For the text-containing cell, return its midpoint in (X, Y) coordinate format. 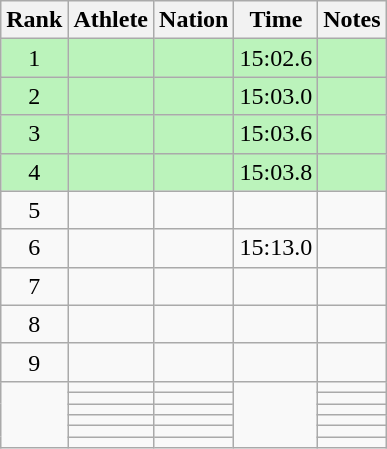
Nation (194, 20)
Notes (352, 20)
15:03.8 (276, 172)
15:03.6 (276, 134)
15:02.6 (276, 58)
Athlete (111, 20)
15:03.0 (276, 96)
7 (34, 286)
Rank (34, 20)
15:13.0 (276, 248)
4 (34, 172)
3 (34, 134)
6 (34, 248)
Time (276, 20)
9 (34, 362)
5 (34, 210)
2 (34, 96)
8 (34, 324)
1 (34, 58)
